Return (X, Y) of the center of cell containing provided text 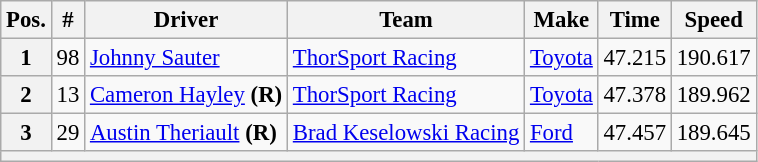
1 (26, 58)
189.962 (714, 95)
29 (68, 133)
3 (26, 133)
189.645 (714, 133)
Time (634, 20)
Johnny Sauter (186, 58)
2 (26, 95)
13 (68, 95)
Speed (714, 20)
# (68, 20)
47.215 (634, 58)
Driver (186, 20)
190.617 (714, 58)
98 (68, 58)
47.378 (634, 95)
Team (406, 20)
Ford (562, 133)
Austin Theriault (R) (186, 133)
Brad Keselowski Racing (406, 133)
Pos. (26, 20)
Cameron Hayley (R) (186, 95)
Make (562, 20)
47.457 (634, 133)
